Provide the (x, y) coordinate of the cell's center where the given text is located.  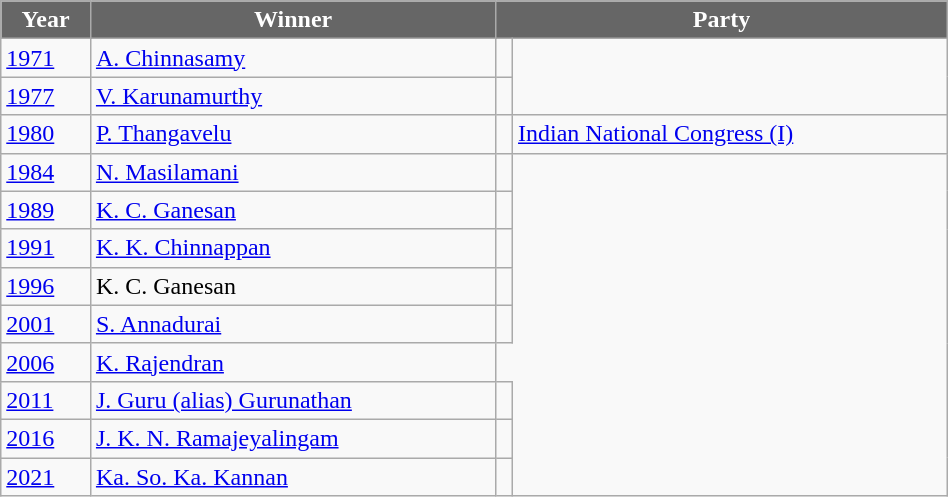
K. K. Chinnappan (292, 248)
2021 (46, 477)
1977 (46, 96)
2011 (46, 400)
Indian National Congress (I) (730, 134)
1984 (46, 172)
Party (722, 20)
N. Masilamani (292, 172)
S. Annadurai (292, 324)
V. Karunamurthy (292, 96)
K. Rajendran (292, 362)
Year (46, 20)
1971 (46, 58)
P. Thangavelu (292, 134)
1989 (46, 210)
2001 (46, 324)
J. K. N. Ramajeyalingam (292, 438)
J. Guru (alias) Gurunathan (292, 400)
1996 (46, 286)
1991 (46, 248)
Ka. So. Ka. Kannan (292, 477)
A. Chinnasamy (292, 58)
2006 (46, 362)
Winner (292, 20)
2016 (46, 438)
1980 (46, 134)
